Pinpoint the cell where the given text exists, returning its [X, Y] midpoint coordinate. 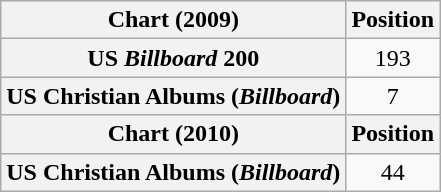
US Billboard 200 [174, 58]
Chart (2009) [174, 20]
7 [393, 96]
Chart (2010) [174, 134]
193 [393, 58]
44 [393, 172]
